Determine the [X, Y] coordinate at the center of the cell enclosing the given text.  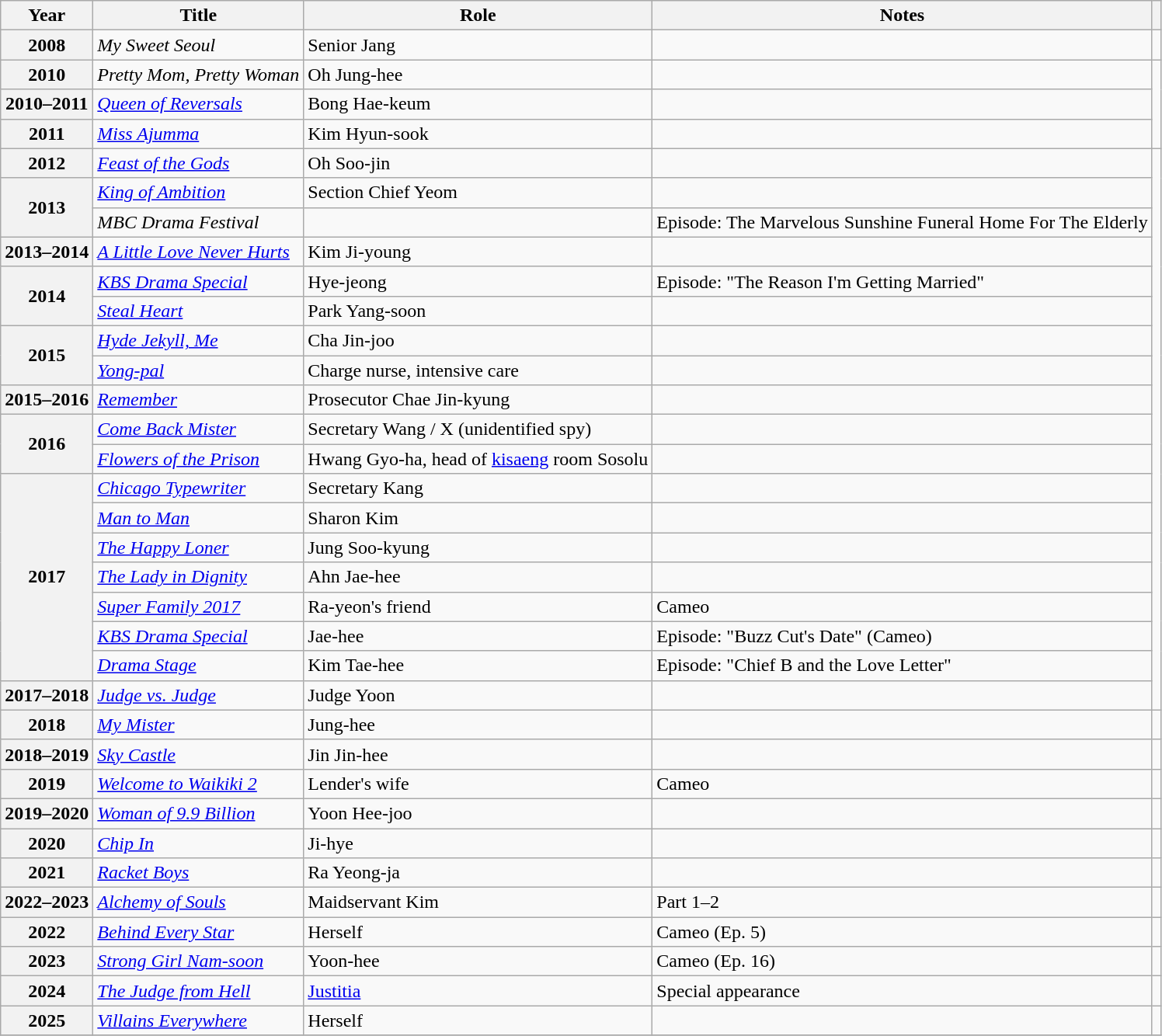
Justitia [478, 991]
Kim Tae-hee [478, 666]
Ji-hye [478, 843]
2022–2023 [47, 902]
Feast of the Gods [199, 163]
Section Chief Yeom [478, 193]
Bong Hae-keum [478, 104]
Ahn Jae-hee [478, 577]
Senior Jang [478, 45]
2017–2018 [47, 695]
Title [199, 16]
Kim Hyun-sook [478, 134]
Oh Jung-hee [478, 75]
Sharon Kim [478, 518]
Judge vs. Judge [199, 695]
2013–2014 [47, 252]
Ra-yeon's friend [478, 607]
Episode: "Buzz Cut's Date" (Cameo) [903, 636]
Secretary Kang [478, 488]
Welcome to Waikiki 2 [199, 784]
Oh Soo-jin [478, 163]
Cameo (Ep. 5) [903, 932]
Yong-pal [199, 370]
The Lady in Dignity [199, 577]
Hye-jeong [478, 281]
Lender's wife [478, 784]
Maidservant Kim [478, 902]
Jae-hee [478, 636]
Behind Every Star [199, 932]
Jung-hee [478, 725]
2018 [47, 725]
Remember [199, 400]
2024 [47, 991]
Villains Everywhere [199, 1020]
Man to Man [199, 518]
2014 [47, 296]
Park Yang-soon [478, 311]
Flowers of the Prison [199, 459]
2020 [47, 843]
2016 [47, 444]
Episode: "The Reason I'm Getting Married" [903, 281]
The Happy Loner [199, 548]
2025 [47, 1020]
Yoon-hee [478, 961]
Pretty Mom, Pretty Woman [199, 75]
2011 [47, 134]
Chicago Typewriter [199, 488]
Alchemy of Souls [199, 902]
Come Back Mister [199, 429]
My Sweet Seoul [199, 45]
2022 [47, 932]
Year [47, 16]
2010–2011 [47, 104]
2017 [47, 577]
2010 [47, 75]
Chip In [199, 843]
Jung Soo-kyung [478, 548]
Strong Girl Nam-soon [199, 961]
2019–2020 [47, 813]
MBC Drama Festival [199, 222]
Judge Yoon [478, 695]
King of Ambition [199, 193]
2015–2016 [47, 400]
Special appearance [903, 991]
Cameo (Ep. 16) [903, 961]
Charge nurse, intensive care [478, 370]
Yoon Hee-joo [478, 813]
Ra Yeong-ja [478, 873]
Miss Ajumma [199, 134]
My Mister [199, 725]
Part 1–2 [903, 902]
Cha Jin-joo [478, 340]
Hwang Gyo-ha, head of kisaeng room Sosolu [478, 459]
Episode: "Chief B and the Love Letter" [903, 666]
Woman of 9.9 Billion [199, 813]
Sky Castle [199, 754]
2008 [47, 45]
Role [478, 16]
2018–2019 [47, 754]
Kim Ji-young [478, 252]
A Little Love Never Hurts [199, 252]
Queen of Reversals [199, 104]
Hyde Jekyll, Me [199, 340]
Steal Heart [199, 311]
Episode: The Marvelous Sunshine Funeral Home For The Elderly [903, 222]
Notes [903, 16]
Drama Stage [199, 666]
2021 [47, 873]
Prosecutor Chae Jin-kyung [478, 400]
Racket Boys [199, 873]
Jin Jin-hee [478, 754]
Super Family 2017 [199, 607]
2019 [47, 784]
2012 [47, 163]
2023 [47, 961]
The Judge from Hell [199, 991]
2013 [47, 207]
2015 [47, 355]
Secretary Wang / X (unidentified spy) [478, 429]
